Determine the [X, Y] coordinate at the center of the cell enclosing the given text.  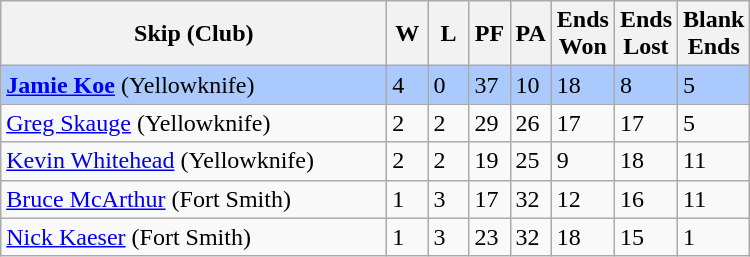
Jamie Koe (Yellowknife) [194, 85]
Blank Ends [714, 34]
25 [530, 161]
Ends Won [582, 34]
PA [530, 34]
15 [646, 237]
Greg Skauge (Yellowknife) [194, 123]
Kevin Whitehead (Yellowknife) [194, 161]
4 [408, 85]
W [408, 34]
23 [490, 237]
Ends Lost [646, 34]
Bruce McArthur (Fort Smith) [194, 199]
8 [646, 85]
9 [582, 161]
37 [490, 85]
16 [646, 199]
12 [582, 199]
Nick Kaeser (Fort Smith) [194, 237]
26 [530, 123]
0 [448, 85]
Skip (Club) [194, 34]
L [448, 34]
10 [530, 85]
19 [490, 161]
29 [490, 123]
PF [490, 34]
